From the cell containing the given text, extract its center point as [x, y] coordinate. 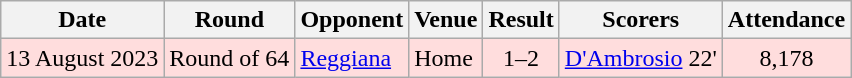
1–2 [521, 58]
Scorers [640, 20]
Round of 64 [230, 58]
13 August 2023 [82, 58]
Opponent [352, 20]
Round [230, 20]
Venue [446, 20]
8,178 [786, 58]
D'Ambrosio 22' [640, 58]
Reggiana [352, 58]
Home [446, 58]
Result [521, 20]
Date [82, 20]
Attendance [786, 20]
